Identify which cell holds the provided text, then report its [x, y] central coordinate. 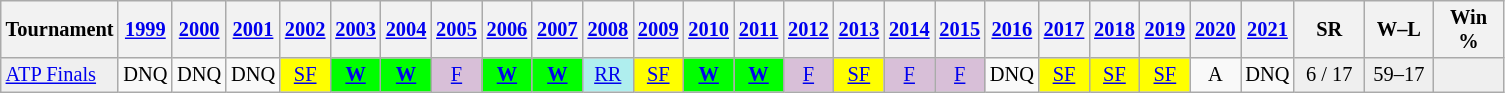
2020 [1215, 29]
2017 [1064, 29]
W–L [1399, 29]
2011 [758, 29]
6 / 17 [1329, 75]
2015 [959, 29]
RR [608, 75]
2012 [808, 29]
2007 [557, 29]
2018 [1114, 29]
2004 [406, 29]
2016 [1012, 29]
2010 [708, 29]
Win % [1469, 29]
2006 [507, 29]
2009 [658, 29]
2001 [253, 29]
2019 [1165, 29]
1999 [145, 29]
A [1215, 75]
2014 [909, 29]
SR [1329, 29]
2003 [355, 29]
2021 [1268, 29]
2008 [608, 29]
2013 [859, 29]
2000 [199, 29]
59–17 [1399, 75]
ATP Finals [60, 75]
2002 [305, 29]
Tournament [60, 29]
2005 [456, 29]
